Search for the cell housing the specified text and yield its [X, Y] center coordinate. 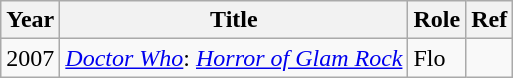
Role [437, 20]
Doctor Who: Horror of Glam Rock [234, 58]
Title [234, 20]
Flo [437, 58]
Ref [490, 20]
2007 [30, 58]
Year [30, 20]
